Identify which cell holds the provided text, then report its [X, Y] central coordinate. 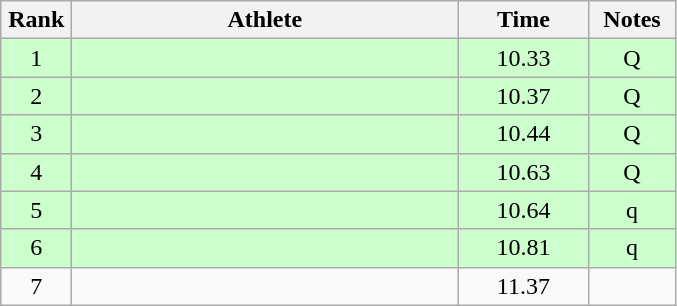
Rank [36, 20]
10.81 [524, 248]
10.64 [524, 210]
2 [36, 96]
10.44 [524, 134]
10.37 [524, 96]
6 [36, 248]
5 [36, 210]
4 [36, 172]
10.33 [524, 58]
Notes [632, 20]
10.63 [524, 172]
Time [524, 20]
7 [36, 286]
1 [36, 58]
11.37 [524, 286]
3 [36, 134]
Athlete [265, 20]
